Extract the (x, y) coordinate from the center of the cell holding the provided text.  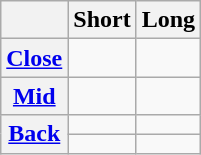
Close (34, 58)
Short (102, 20)
Back (34, 134)
Mid (34, 96)
Long (168, 20)
